Scan for the cell matching the given text and deliver its [x, y] coordinate at center. 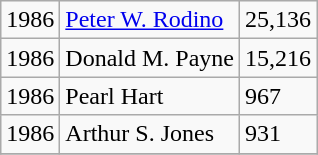
Pearl Hart [150, 96]
Peter W. Rodino [150, 20]
15,216 [278, 58]
Arthur S. Jones [150, 134]
967 [278, 96]
25,136 [278, 20]
931 [278, 134]
Donald M. Payne [150, 58]
